Identify which cell holds the provided text, then report its (x, y) central coordinate. 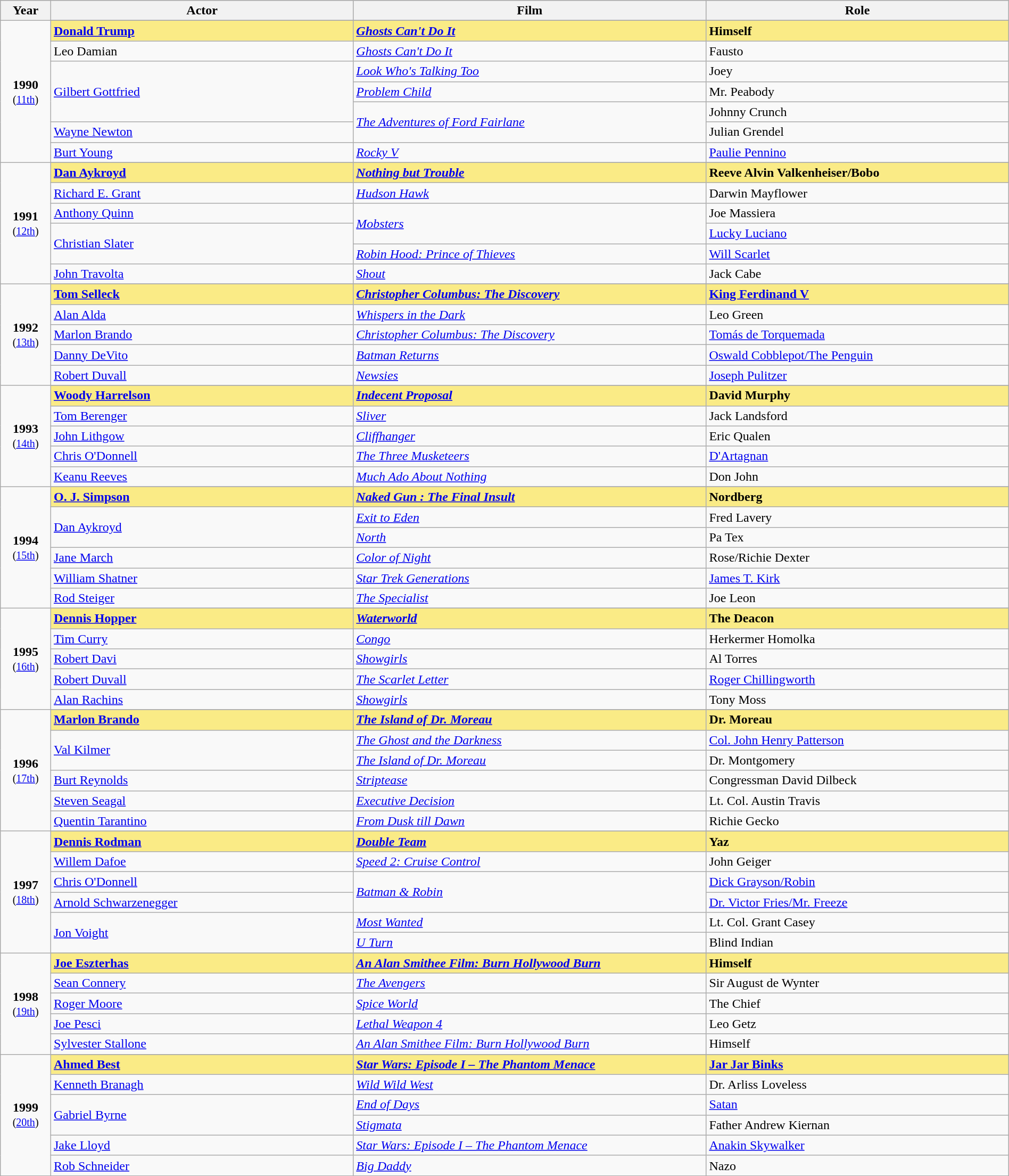
Gabriel Byrne (202, 1115)
Jake Lloyd (202, 1145)
Nordberg (857, 497)
Tom Berenger (202, 416)
The Three Musketeers (530, 456)
Dr. Arliss Loveless (857, 1084)
North (530, 537)
D'Artagnan (857, 456)
Tony Moss (857, 700)
Rob Schneider (202, 1165)
Speed 2: Cruise Control (530, 861)
Leo Getz (857, 1024)
Pa Tex (857, 537)
Danny DeVito (202, 355)
James T. Kirk (857, 578)
Look Who's Talking Too (530, 71)
1998(19th) (26, 1004)
Paulie Pennino (857, 152)
Eric Qualen (857, 436)
1993(14th) (26, 436)
Val Kilmer (202, 750)
Batman & Robin (530, 892)
End of Days (530, 1105)
Richie Gecko (857, 821)
Joey (857, 71)
O. J. Simpson (202, 497)
Tom Selleck (202, 294)
Joe Massiera (857, 213)
Julian Grendel (857, 132)
Ahmed Best (202, 1064)
Quentin Tarantino (202, 821)
Sliver (530, 416)
Nothing but Trouble (530, 172)
1997(18th) (26, 892)
Richard E. Grant (202, 193)
Robert Davi (202, 659)
Arnold Schwarzenegger (202, 902)
Double Team (530, 841)
Jack Cabe (857, 274)
1994(15th) (26, 547)
Congo (530, 639)
Whispers in the Dark (530, 315)
Will Scarlet (857, 254)
Sir August de Wynter (857, 983)
The Deacon (857, 619)
Indecent Proposal (530, 396)
Exit to Eden (530, 517)
Roger Moore (202, 1004)
Dennis Rodman (202, 841)
Mr. Peabody (857, 92)
Batman Returns (530, 355)
Yaz (857, 841)
Big Daddy (530, 1165)
Jane March (202, 557)
Joseph Pulitzer (857, 375)
The Chief (857, 1004)
Roger Chillingworth (857, 679)
1999(20th) (26, 1115)
Burt Young (202, 152)
Newsies (530, 375)
Don John (857, 476)
1995(16th) (26, 659)
Waterworld (530, 619)
Robin Hood: Prince of Thieves (530, 254)
Executive Decision (530, 801)
Oswald Cobblepot/The Penguin (857, 355)
Burt Reynolds (202, 780)
The Specialist (530, 598)
Actor (202, 11)
Much Ado About Nothing (530, 476)
Dr. Montgomery (857, 760)
The Ghost and the Darkness (530, 740)
Dr. Victor Fries/Mr. Freeze (857, 902)
John Travolta (202, 274)
1992(13th) (26, 335)
Anakin Skywalker (857, 1145)
Keanu Reeves (202, 476)
Nazo (857, 1165)
Blind Indian (857, 943)
Mobsters (530, 223)
Darwin Mayflower (857, 193)
Color of Night (530, 557)
Kenneth Branagh (202, 1084)
Satan (857, 1105)
King Ferdinand V (857, 294)
1990(11th) (26, 92)
Film (530, 11)
Al Torres (857, 659)
John Geiger (857, 861)
Lucky Luciano (857, 233)
U Turn (530, 943)
Dick Grayson/Robin (857, 882)
Role (857, 11)
Woody Harrelson (202, 396)
Jack Landsford (857, 416)
David Murphy (857, 396)
Col. John Henry Patterson (857, 740)
The Scarlet Letter (530, 679)
Sean Connery (202, 983)
Jar Jar Binks (857, 1064)
Hudson Hawk (530, 193)
Tomás de Torquemada (857, 335)
Naked Gun : The Final Insult (530, 497)
Rocky V (530, 152)
Anthony Quinn (202, 213)
Year (26, 11)
Leo Green (857, 315)
Most Wanted (530, 923)
Star Trek Generations (530, 578)
Reeve Alvin Valkenheiser/Bobo (857, 172)
Joe Leon (857, 598)
Jon Voight (202, 933)
John Lithgow (202, 436)
Gilbert Gottfried (202, 92)
Wild Wild West (530, 1084)
1996(17th) (26, 770)
Leo Damian (202, 51)
Fred Lavery (857, 517)
Shout (530, 274)
Alan Rachins (202, 700)
Rose/Richie Dexter (857, 557)
William Shatner (202, 578)
Willem Dafoe (202, 861)
Steven Seagal (202, 801)
Father Andrew Kiernan (857, 1125)
Striptease (530, 780)
1991(12th) (26, 223)
Fausto (857, 51)
Stigmata (530, 1125)
Rod Steiger (202, 598)
Wayne Newton (202, 132)
Johnny Crunch (857, 112)
Tim Curry (202, 639)
Christian Slater (202, 243)
Joe Eszterhas (202, 963)
Dr. Moreau (857, 720)
Donald Trump (202, 31)
Lt. Col. Austin Travis (857, 801)
Problem Child (530, 92)
Lethal Weapon 4 (530, 1024)
Dennis Hopper (202, 619)
Cliffhanger (530, 436)
From Dusk till Dawn (530, 821)
Sylvester Stallone (202, 1044)
Alan Alda (202, 315)
Joe Pesci (202, 1024)
Congressman David Dilbeck (857, 780)
The Adventures of Ford Fairlane (530, 122)
Herkermer Homolka (857, 639)
Spice World (530, 1004)
The Avengers (530, 983)
Lt. Col. Grant Casey (857, 923)
